For the text-containing cell, return its midpoint in [X, Y] coordinate format. 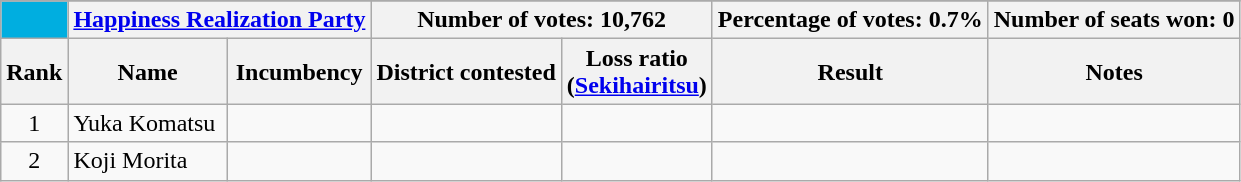
Result [850, 72]
Happiness Realization Party [220, 20]
Rank [34, 72]
Name [148, 72]
Incumbency [299, 72]
Yuka Komatsu [148, 123]
Koji Morita [148, 161]
1 [34, 123]
Number of votes: 10,762 [542, 20]
2 [34, 161]
Percentage of votes: 0.7% [850, 20]
Number of seats won: 0 [1114, 20]
District contested [466, 72]
Notes [1114, 72]
Loss ratio(Sekihairitsu) [636, 72]
